Determine the (x, y) coordinate at the center of the cell enclosing the given text.  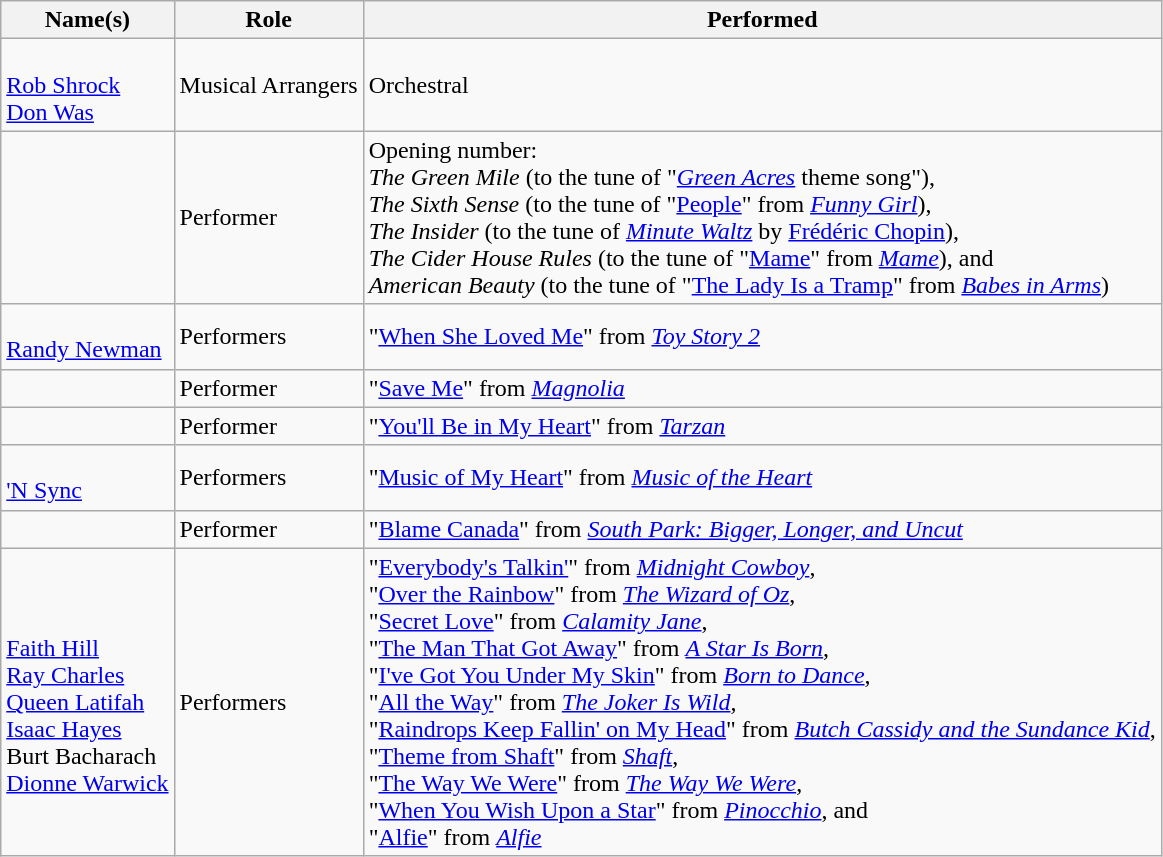
'N Sync (88, 478)
"Save Me" from Magnolia (762, 388)
"Blame Canada" from South Park: Bigger, Longer, and Uncut (762, 529)
Rob ShrockDon Was (88, 85)
Role (268, 20)
"Music of My Heart" from Music of the Heart (762, 478)
"When She Loved Me" from Toy Story 2 (762, 336)
Performed (762, 20)
Musical Arrangers (268, 85)
Name(s) (88, 20)
Randy Newman (88, 336)
Faith HillRay CharlesQueen LatifahIsaac HayesBurt BacharachDionne Warwick (88, 702)
"You'll Be in My Heart" from Tarzan (762, 426)
Orchestral (762, 85)
